Return (X, Y) of the center of cell containing provided text 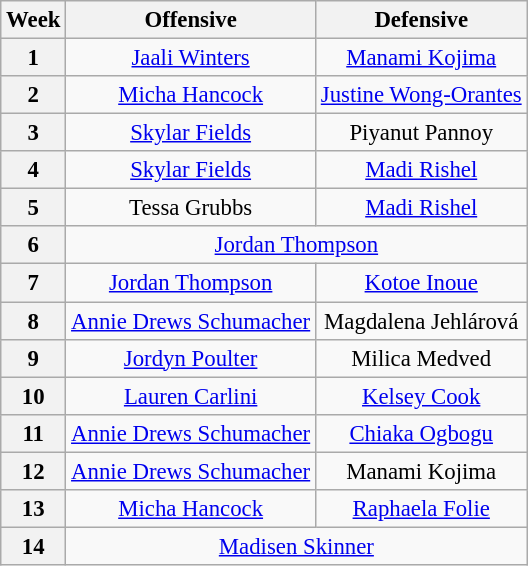
13 (34, 509)
2 (34, 95)
10 (34, 396)
Defensive (420, 20)
Chiaka Ogbogu (420, 433)
Tessa Grubbs (191, 208)
5 (34, 208)
Raphaela Folie (420, 509)
Magdalena Jehlárová (420, 321)
Jordyn Poulter (191, 358)
11 (34, 433)
14 (34, 546)
3 (34, 133)
Kelsey Cook (420, 396)
8 (34, 321)
Piyanut Pannoy (420, 133)
Kotoe Inoue (420, 283)
Lauren Carlini (191, 396)
6 (34, 245)
9 (34, 358)
1 (34, 58)
7 (34, 283)
Madisen Skinner (296, 546)
Week (34, 20)
Justine Wong-Orantes (420, 95)
12 (34, 471)
Milica Medved (420, 358)
Offensive (191, 20)
Jaali Winters (191, 58)
4 (34, 170)
